From the cell containing the given text, extract its center point as (X, Y) coordinate. 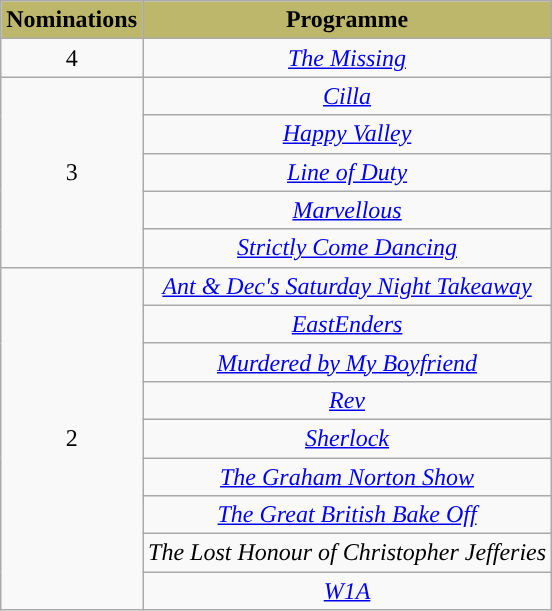
The Graham Norton Show (346, 477)
Line of Duty (346, 172)
The Lost Honour of Christopher Jefferies (346, 553)
Happy Valley (346, 134)
W1A (346, 591)
Murdered by My Boyfriend (346, 362)
Programme (346, 20)
The Great British Bake Off (346, 515)
Sherlock (346, 438)
Strictly Come Dancing (346, 248)
Cilla (346, 96)
Rev (346, 400)
Ant & Dec's Saturday Night Takeaway (346, 286)
3 (72, 172)
Marvellous (346, 210)
2 (72, 438)
EastEnders (346, 324)
4 (72, 58)
Nominations (72, 20)
The Missing (346, 58)
